Provide the (X, Y) coordinate of the cell's center where the given text is located.  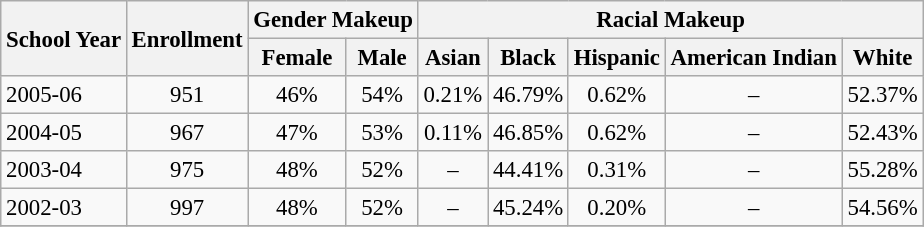
Female (297, 58)
American Indian (754, 58)
46% (297, 95)
2004-05 (64, 133)
55.28% (882, 170)
975 (187, 170)
Enrollment (187, 38)
951 (187, 95)
47% (297, 133)
Asian (452, 58)
Male (382, 58)
997 (187, 208)
54.56% (882, 208)
0.31% (616, 170)
46.79% (528, 95)
Black (528, 58)
52.43% (882, 133)
Racial Makeup (670, 20)
0.11% (452, 133)
53% (382, 133)
2002-03 (64, 208)
School Year (64, 38)
52.37% (882, 95)
0.20% (616, 208)
54% (382, 95)
967 (187, 133)
2005-06 (64, 95)
2003-04 (64, 170)
45.24% (528, 208)
Gender Makeup (333, 20)
0.21% (452, 95)
46.85% (528, 133)
White (882, 58)
Hispanic (616, 58)
44.41% (528, 170)
